Identify which cell holds the provided text, then report its [x, y] central coordinate. 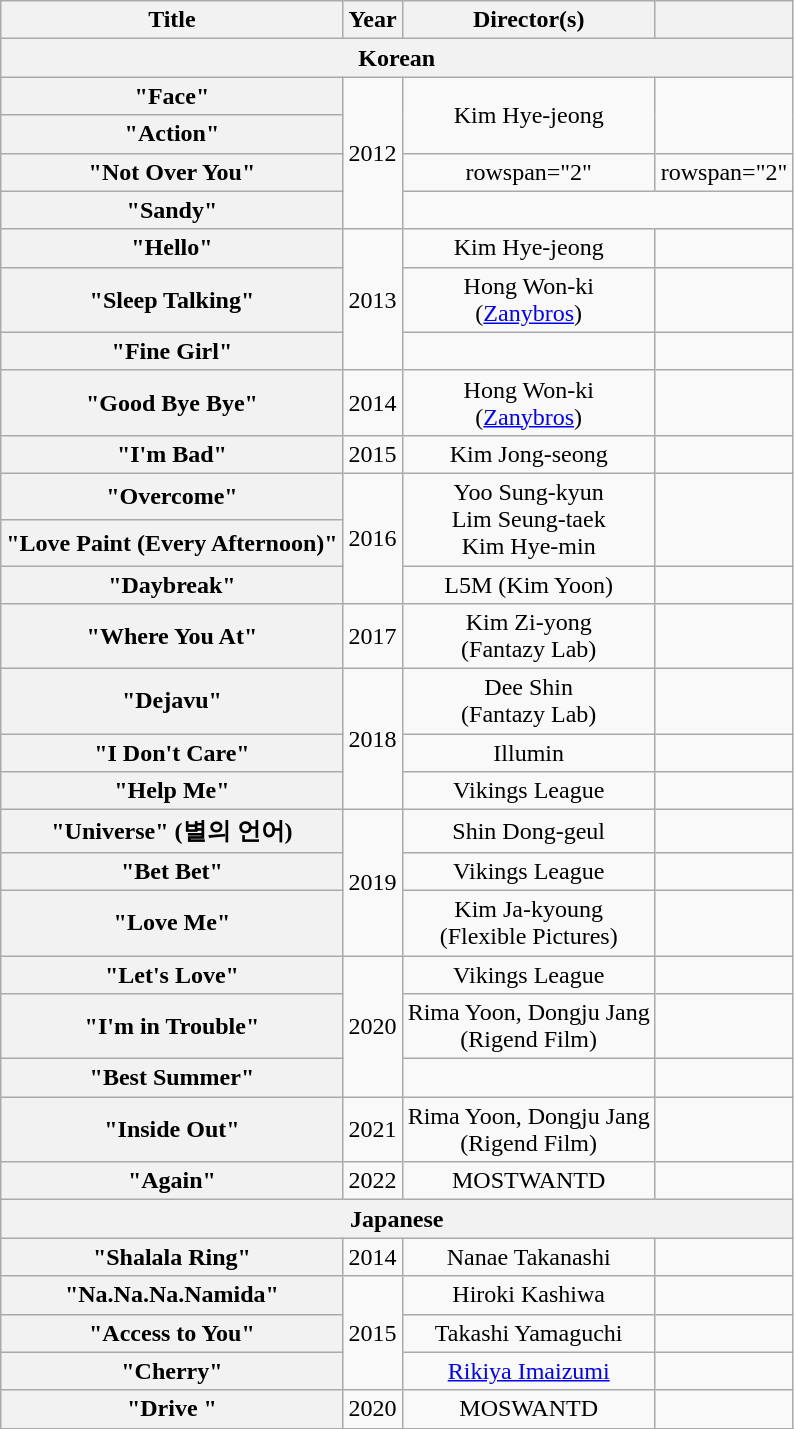
"Love Me" [172, 922]
"Daybreak" [172, 585]
Title [172, 20]
"Help Me" [172, 791]
"Sandy" [172, 210]
Yoo Sung-kyunLim Seung-taekKim Hye-min [528, 519]
"Hello" [172, 248]
"Best Summer" [172, 1078]
"Love Paint (Every Afternoon)" [172, 542]
"Overcome" [172, 496]
Kim Jong-seong [528, 454]
Rikiya Imaizumi [528, 1371]
"Let's Love" [172, 975]
Director(s) [528, 20]
"Not Over You" [172, 172]
"Drive " [172, 1409]
"Universe" (별의 언어) [172, 832]
2019 [372, 883]
Takashi Yamaguchi [528, 1333]
"Where You At" [172, 636]
"I Don't Care" [172, 753]
"Again" [172, 1181]
"Dejavu" [172, 702]
Hiroki Kashiwa [528, 1295]
"I'm in Trouble" [172, 1026]
"Face" [172, 96]
Illumin [528, 753]
"Fine Girl" [172, 351]
2021 [372, 1130]
"Na.Na.Na.Namida" [172, 1295]
"Cherry" [172, 1371]
2018 [372, 740]
2017 [372, 636]
2013 [372, 300]
Kim Ja-kyoung(Flexible Pictures) [528, 922]
"Sleep Talking" [172, 300]
"Good Bye Bye" [172, 402]
"Action" [172, 134]
Japanese [397, 1219]
Shin Dong-geul [528, 832]
2016 [372, 538]
Year [372, 20]
L5M (Kim Yoon) [528, 585]
Nanae Takanashi [528, 1257]
2012 [372, 153]
MOSTWANTD [528, 1181]
2022 [372, 1181]
Dee Shin(Fantazy Lab) [528, 702]
Rima Yoon, Dongju Jang (Rigend Film) [528, 1026]
"Access to You" [172, 1333]
Rima Yoon, Dongju Jang(Rigend Film) [528, 1130]
"Bet Bet" [172, 871]
MOSWANTD [528, 1409]
"Shalala Ring" [172, 1257]
"Inside Out" [172, 1130]
Kim Zi-yong(Fantazy Lab) [528, 636]
Korean [397, 58]
"I'm Bad" [172, 454]
